Scan for the cell matching the given text and deliver its (X, Y) coordinate at center. 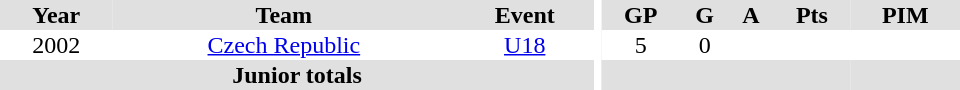
5 (641, 45)
Junior totals (297, 75)
A (752, 15)
2002 (56, 45)
G (705, 15)
Pts (812, 15)
PIM (905, 15)
Czech Republic (284, 45)
Team (284, 15)
U18 (524, 45)
Year (56, 15)
Event (524, 15)
0 (705, 45)
GP (641, 15)
